Provide the (x, y) coordinate of the cell's center where the given text is located.  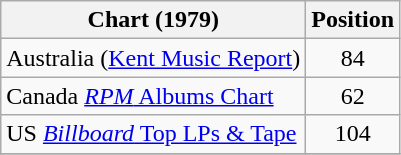
Australia (Kent Music Report) (154, 58)
62 (353, 96)
104 (353, 134)
Canada RPM Albums Chart (154, 96)
84 (353, 58)
US Billboard Top LPs & Tape (154, 134)
Chart (1979) (154, 20)
Position (353, 20)
